Output the [X, Y] coordinate of the center of the cell containing the given text.  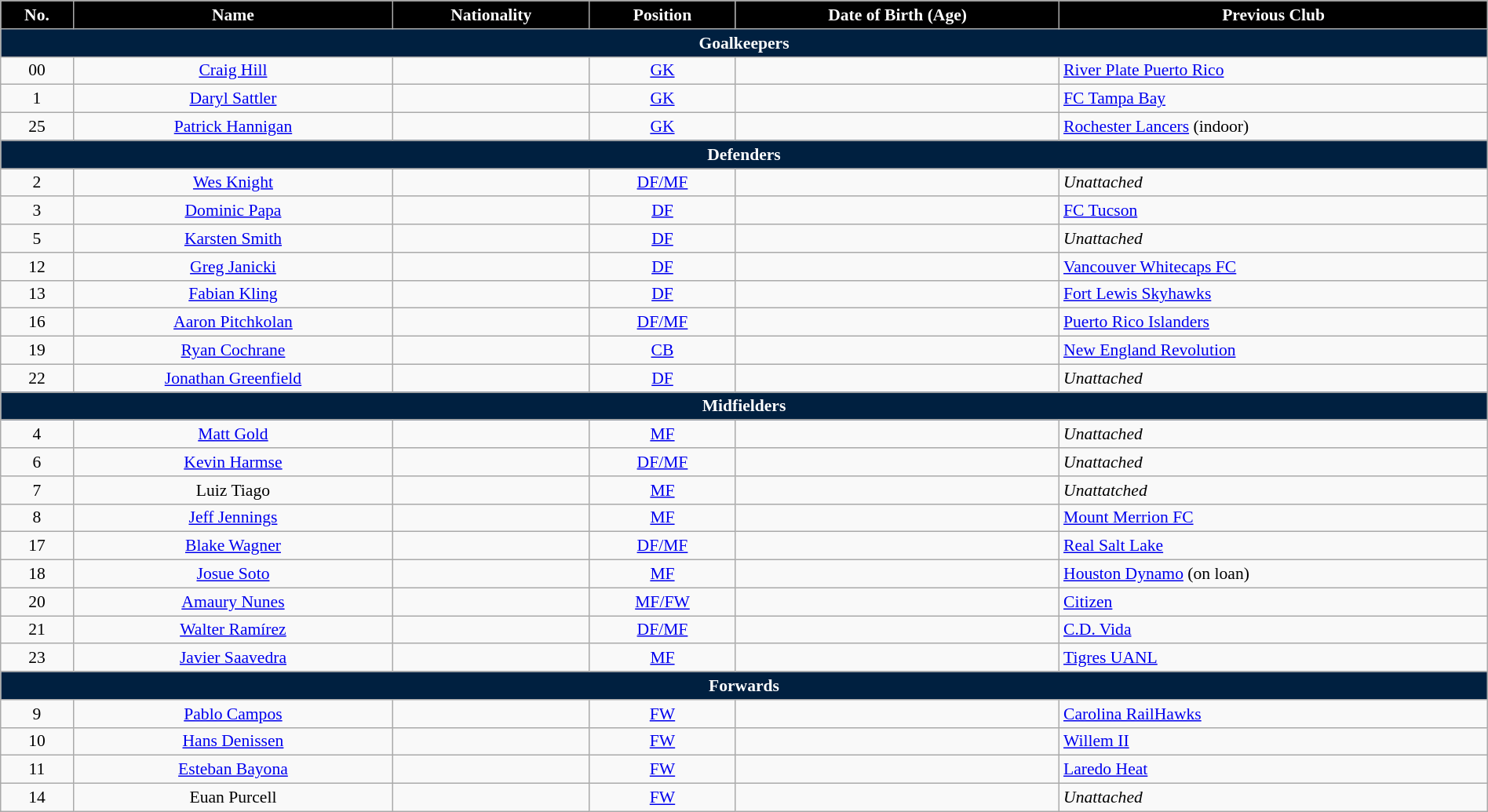
Date of Birth (Age) [898, 15]
Nationality [491, 15]
Carolina RailHawks [1273, 714]
9 [38, 714]
New England Revolution [1273, 351]
Matt Gold [232, 435]
6 [38, 462]
Rochester Lancers (indoor) [1273, 127]
Amaury Nunes [232, 602]
22 [38, 378]
Ryan Cochrane [232, 351]
Vancouver Whitecaps FC [1273, 267]
1 [38, 99]
Puerto Rico Islanders [1273, 322]
Esteban Bayona [232, 770]
Karsten Smith [232, 239]
Position [662, 15]
Luiz Tiago [232, 490]
FC Tucson [1273, 211]
Name [232, 15]
Defenders [744, 155]
Citizen [1273, 602]
10 [38, 741]
18 [38, 574]
Midfielders [744, 406]
8 [38, 518]
Goalkeepers [744, 43]
Jeff Jennings [232, 518]
No. [38, 15]
19 [38, 351]
Euan Purcell [232, 798]
4 [38, 435]
21 [38, 630]
FC Tampa Bay [1273, 99]
Walter Ramírez [232, 630]
Real Salt Lake [1273, 546]
Unattatched [1273, 490]
17 [38, 546]
Houston Dynamo (on loan) [1273, 574]
Mount Merrion FC [1273, 518]
13 [38, 294]
Dominic Papa [232, 211]
Patrick Hannigan [232, 127]
Tigres UANL [1273, 658]
00 [38, 71]
25 [38, 127]
Kevin Harmse [232, 462]
Willem II [1273, 741]
C.D. Vida [1273, 630]
Laredo Heat [1273, 770]
Fort Lewis Skyhawks [1273, 294]
7 [38, 490]
Previous Club [1273, 15]
3 [38, 211]
Forwards [744, 686]
12 [38, 267]
Blake Wagner [232, 546]
16 [38, 322]
Javier Saavedra [232, 658]
MF/FW [662, 602]
Wes Knight [232, 183]
Jonathan Greenfield [232, 378]
11 [38, 770]
River Plate Puerto Rico [1273, 71]
Pablo Campos [232, 714]
CB [662, 351]
Craig Hill [232, 71]
Aaron Pitchkolan [232, 322]
20 [38, 602]
14 [38, 798]
Josue Soto [232, 574]
Greg Janicki [232, 267]
Daryl Sattler [232, 99]
2 [38, 183]
5 [38, 239]
Fabian Kling [232, 294]
Hans Denissen [232, 741]
23 [38, 658]
